For the text-containing cell, return its midpoint in [X, Y] coordinate format. 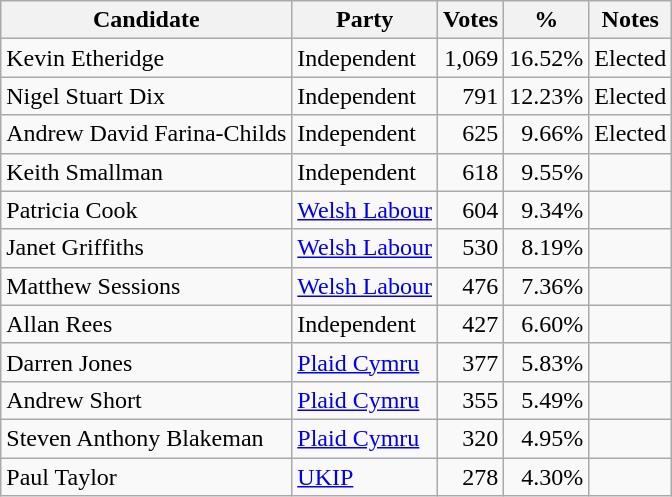
476 [471, 286]
618 [471, 172]
9.66% [546, 134]
Andrew David Farina-Childs [146, 134]
Kevin Etheridge [146, 58]
355 [471, 400]
Nigel Stuart Dix [146, 96]
Paul Taylor [146, 477]
Patricia Cook [146, 210]
Keith Smallman [146, 172]
4.30% [546, 477]
604 [471, 210]
Allan Rees [146, 324]
16.52% [546, 58]
530 [471, 248]
9.34% [546, 210]
8.19% [546, 248]
Votes [471, 20]
Janet Griffiths [146, 248]
Andrew Short [146, 400]
625 [471, 134]
Darren Jones [146, 362]
% [546, 20]
6.60% [546, 324]
377 [471, 362]
Candidate [146, 20]
5.83% [546, 362]
9.55% [546, 172]
5.49% [546, 400]
Notes [630, 20]
7.36% [546, 286]
4.95% [546, 438]
278 [471, 477]
427 [471, 324]
Matthew Sessions [146, 286]
1,069 [471, 58]
Steven Anthony Blakeman [146, 438]
Party [365, 20]
320 [471, 438]
UKIP [365, 477]
12.23% [546, 96]
791 [471, 96]
